For the text-containing cell, return its midpoint in (x, y) coordinate format. 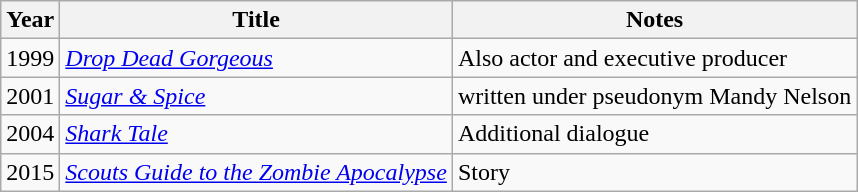
Year (30, 20)
written under pseudonym Mandy Nelson (654, 96)
2015 (30, 172)
1999 (30, 58)
2001 (30, 96)
Additional dialogue (654, 134)
Drop Dead Gorgeous (256, 58)
Shark Tale (256, 134)
Scouts Guide to the Zombie Apocalypse (256, 172)
2004 (30, 134)
Sugar & Spice (256, 96)
Story (654, 172)
Title (256, 20)
Also actor and executive producer (654, 58)
Notes (654, 20)
